Find where the given text appears and provide that cell's center as (x, y) coordinate. 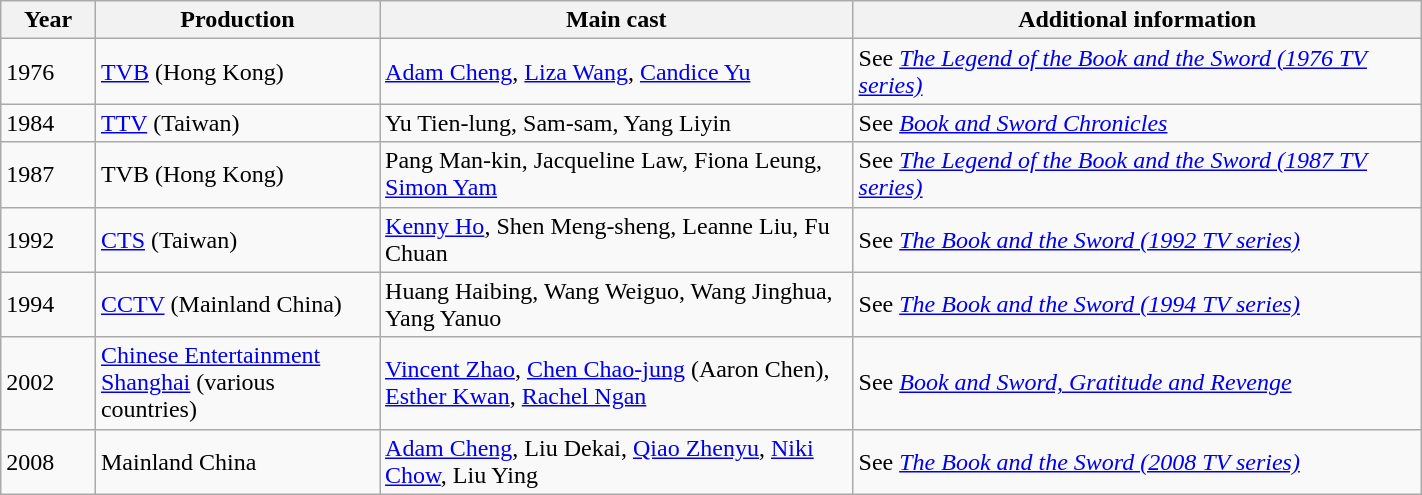
See The Legend of the Book and the Sword (1976 TV series) (1137, 72)
Kenny Ho, Shen Meng-sheng, Leanne Liu, Fu Chuan (617, 240)
CTS (Taiwan) (237, 240)
See The Book and the Sword (1992 TV series) (1137, 240)
CCTV (Mainland China) (237, 304)
Vincent Zhao, Chen Chao-jung (Aaron Chen), Esther Kwan, Rachel Ngan (617, 383)
Adam Cheng, Liza Wang, Candice Yu (617, 72)
2008 (48, 462)
Adam Cheng, Liu Dekai, Qiao Zhenyu, Niki Chow, Liu Ying (617, 462)
See The Legend of the Book and the Sword (1987 TV series) (1137, 174)
See Book and Sword, Gratitude and Revenge (1137, 383)
Additional information (1137, 20)
1994 (48, 304)
Mainland China (237, 462)
Chinese Entertainment Shanghai (various countries) (237, 383)
See Book and Sword Chronicles (1137, 123)
1987 (48, 174)
1976 (48, 72)
2002 (48, 383)
Main cast (617, 20)
1984 (48, 123)
Yu Tien-lung, Sam-sam, Yang Liyin (617, 123)
Pang Man-kin, Jacqueline Law, Fiona Leung, Simon Yam (617, 174)
1992 (48, 240)
TTV (Taiwan) (237, 123)
Huang Haibing, Wang Weiguo, Wang Jinghua, Yang Yanuo (617, 304)
See The Book and the Sword (2008 TV series) (1137, 462)
Production (237, 20)
Year (48, 20)
See The Book and the Sword (1994 TV series) (1137, 304)
